Identify which cell holds the provided text, then report its [X, Y] central coordinate. 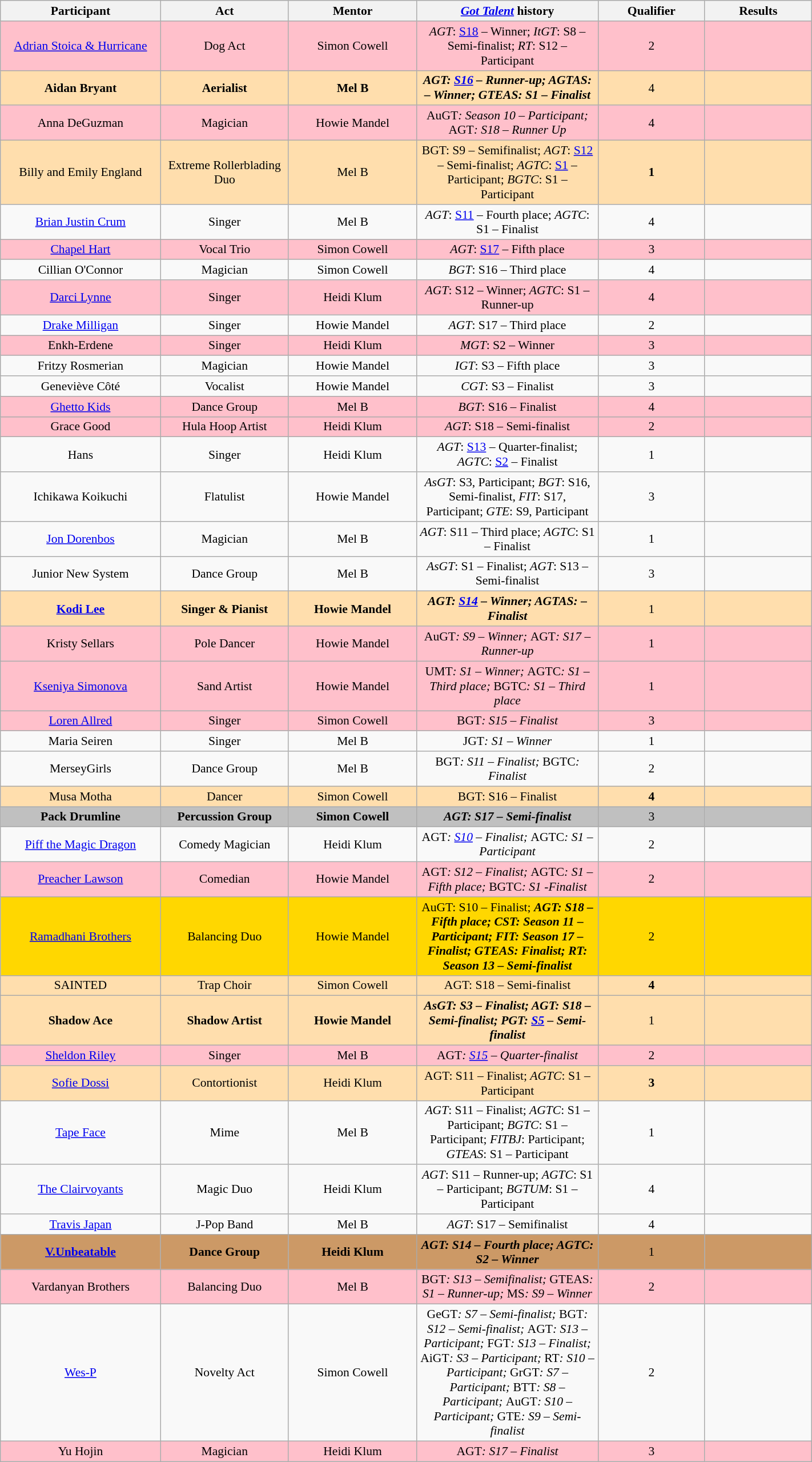
Aidan Bryant [81, 88]
AsGT: S1 – Finalist; AGT: S13 – Semi-finalist [508, 574]
Ramadhani Brothers [81, 936]
BGT: S9 – Semifinalist; AGT: S12 – Semi-finalist; AGTC: S1 – Participant; BGTC: S1 – Participant [508, 173]
Anna DeGuzman [81, 123]
Ichikawa Koikuchi [81, 497]
AGT: S12 – Winner; AGTC: S1 – Runner-up [508, 297]
Loren Allred [81, 721]
AGT: S17 – Third place [508, 325]
AGT: S11 – Fourth place; AGTC: S1 – Finalist [508, 222]
Piff the Magic Dragon [81, 844]
AuGT: S10 – Finalist; AGT: S18 – Fifth place; CST: Season 11 – Participant; FIT: Season 17 – Finalist; GTEAS: Finalist; RT: Season 13 – Semi-finalist [508, 936]
Sheldon Riley [81, 1056]
Results [758, 11]
Magic Duo [224, 1189]
V.Unbeatable [81, 1252]
JGT: S1 – Winner [508, 742]
Act [224, 11]
Darci Lynne [81, 297]
Hula Hoop Artist [224, 427]
Novelty Act [224, 1373]
Brian Justin Crum [81, 222]
AGT: S18 – Winner; ItGT: S8 – Semi-finalist; RT: S12 – Participant [508, 46]
Drake Milligan [81, 325]
AuGT: S9 – Winner; AGT: S17 – Runner-up [508, 643]
Contortionist [224, 1083]
Qualifier [651, 11]
BGT: S11 – Finalist; BGTC: Finalist [508, 769]
Yu Hojin [81, 1452]
Fritzy Rosmerian [81, 366]
Extreme Rollerblading Duo [224, 173]
UMT: S1 – Winner; AGTC: S1 – Third place; BGTC: S1 – Third place [508, 686]
Vocal Trio [224, 250]
Grace Good [81, 427]
Sand Artist [224, 686]
AGT: S17 – Finalist [508, 1452]
Vardanyan Brothers [81, 1287]
CGT: S3 – Finalist [508, 386]
AGT: S14 – Winner; AGTAS: – Finalist [508, 609]
Ghetto Kids [81, 407]
BGT: S13 – Semifinalist; GTEAS: S1 – Runner-up; MS: S9 – Winner [508, 1287]
AGT: S17 – Fifth place [508, 250]
Comedian [224, 880]
Tape Face [81, 1132]
Cillian O'Connor [81, 270]
The Clairvoyants [81, 1189]
Mime [224, 1132]
SAINTED [81, 986]
Vocalist [224, 386]
Billy and Emily England [81, 173]
MerseyGirls [81, 769]
Hans [81, 455]
Pack Drumline [81, 817]
AGT: S16 – Runner-up; AGTAS: – Winner; GTEAS: S1 – Finalist [508, 88]
Musa Motha [81, 796]
Dancer [224, 796]
IGT: S3 – Fifth place [508, 366]
Flatulist [224, 497]
AGT: S11 – Finalist; AGTC: S1 – Participant; BGTC: S1 – Participant; FITBJ: Participant; GTEAS: S1 – Participant [508, 1132]
Singer & Pianist [224, 609]
Geneviève Côté [81, 386]
AGT: S12 – Finalist; AGTC: S1 – Fifth place; BGTC: S1 -Finalist [508, 880]
Maria Seiren [81, 742]
Sofie Dossi [81, 1083]
Pole Dancer [224, 643]
AGT: S11 – Third place; AGTC: S1 – Finalist [508, 539]
AGT: S11 – Finalist; AGTC: S1 – Participant [508, 1083]
AGT: S10 – Finalist; AGTC: S1 – Participant [508, 844]
Percussion Group [224, 817]
Mentor [352, 11]
Trap Choir [224, 986]
Kristy Sellars [81, 643]
J-Pop Band [224, 1224]
Shadow Ace [81, 1020]
Kodi Lee [81, 609]
Aerialist [224, 88]
Participant [81, 11]
AGT: S17 – Semi-finalist [508, 817]
Junior New System [81, 574]
Dog Act [224, 46]
Wes-P [81, 1373]
AGT: S15 – Quarter-finalist [508, 1056]
Got Talent history [508, 11]
BGT: S16 – Third place [508, 270]
BGT: S15 – Finalist [508, 721]
Chapel Hart [81, 250]
Adrian Stoica & Hurricane [81, 46]
Enkh-Erdene [81, 346]
Comedy Magician [224, 844]
AGT: S17 – Semifinalist [508, 1224]
Kseniya Simonova [81, 686]
AsGT: S3 – Finalist; AGT: S18 – Semi-finalist; PGT: S5 – Semi-finalist [508, 1020]
AGT: S11 – Runner-up; AGTC: S1 – Participant; BGTUM: S1 – Participant [508, 1189]
AGT: S14 – Fourth place; AGTC: S2 – Winner [508, 1252]
AsGT: S3, Participant; BGT: S16, Semi-finalist, FIT: S17, Participant; GTE: S9, Participant [508, 497]
Jon Dorenbos [81, 539]
AGT: S13 – Quarter-finalist; AGTC: S2 – Finalist [508, 455]
Travis Japan [81, 1224]
Shadow Artist [224, 1020]
MGT: S2 – Winner [508, 346]
Preacher Lawson [81, 880]
AuGT: Season 10 – Participant; AGT: S18 – Runner Up [508, 123]
